Determine the (x, y) coordinate at the center of the cell enclosing the given text.  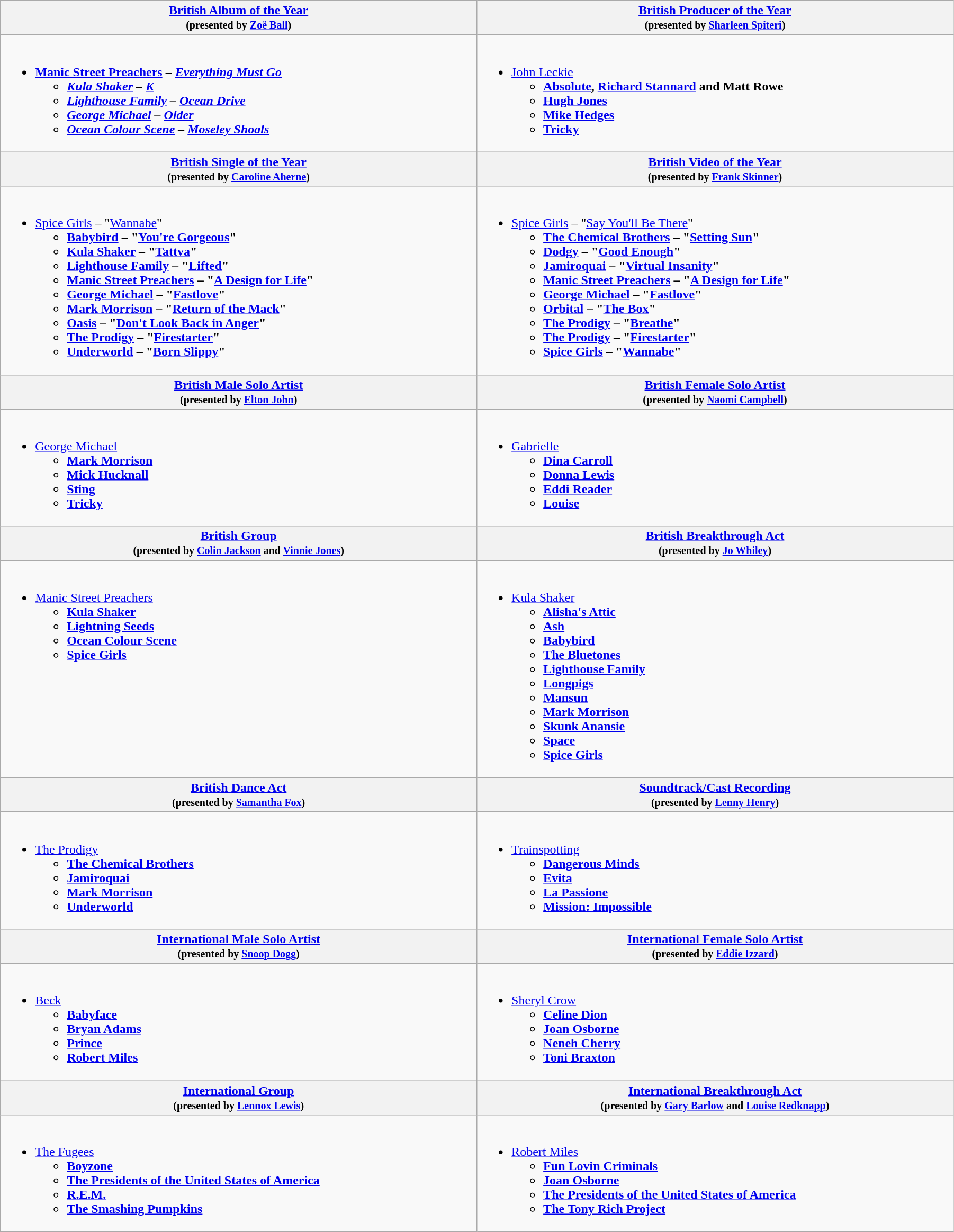
British Single of the Year(presented by Caroline Aherne) (239, 169)
TrainspottingDangerous MindsEvitaLa PassioneMission: Impossible (715, 870)
Sheryl CrowCeline DionJoan OsborneNeneh CherryToni Braxton (715, 1021)
British Group(presented by Colin Jackson and Vinnie Jones) (239, 543)
Manic Street Preachers – Everything Must GoKula Shaker – KLighthouse Family – Ocean DriveGeorge Michael – OlderOcean Colour Scene – Moseley Shoals (239, 93)
British Male Solo Artist(presented by Elton John) (239, 392)
International Group(presented by Lennox Lewis) (239, 1098)
The ProdigyThe Chemical BrothersJamiroquaiMark MorrisonUnderworld (239, 870)
British Dance Act(presented by Samantha Fox) (239, 795)
British Album of the Year(presented by Zoë Ball) (239, 18)
Soundtrack/Cast Recording(presented by Lenny Henry) (715, 795)
The FugeesBoyzoneThe Presidents of the United States of AmericaR.E.M.The Smashing Pumpkins (239, 1174)
GabrielleDina CarrollDonna LewisEddi ReaderLouise (715, 468)
Robert MilesFun Lovin CriminalsJoan OsborneThe Presidents of the United States of AmericaThe Tony Rich Project (715, 1174)
British Breakthrough Act(presented by Jo Whiley) (715, 543)
British Female Solo Artist(presented by Naomi Campbell) (715, 392)
International Female Solo Artist(presented by Eddie Izzard) (715, 946)
Kula ShakerAlisha's AtticAshBabybirdThe BluetonesLighthouse FamilyLongpigsMansunMark MorrisonSkunk AnansieSpaceSpice Girls (715, 669)
John LeckieAbsolute, Richard Stannard and Matt RoweHugh JonesMike HedgesTricky (715, 93)
George MichaelMark MorrisonMick HucknallStingTricky (239, 468)
International Breakthrough Act(presented by Gary Barlow and Louise Redknapp) (715, 1098)
British Video of the Year(presented by Frank Skinner) (715, 169)
BeckBabyfaceBryan AdamsPrinceRobert Miles (239, 1021)
International Male Solo Artist(presented by Snoop Dogg) (239, 946)
British Producer of the Year(presented by Sharleen Spiteri) (715, 18)
Manic Street PreachersKula ShakerLightning SeedsOcean Colour SceneSpice Girls (239, 669)
